Provide the (X, Y) coordinate of the cell's center where the given text is located.  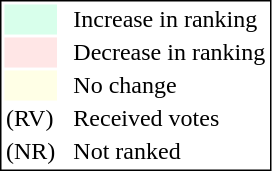
Not ranked (170, 151)
Decrease in ranking (170, 53)
(RV) (30, 119)
Increase in ranking (170, 19)
(NR) (30, 151)
Received votes (170, 119)
No change (170, 85)
